Locate the cell with the specified text and output its (x, y) center coordinate. 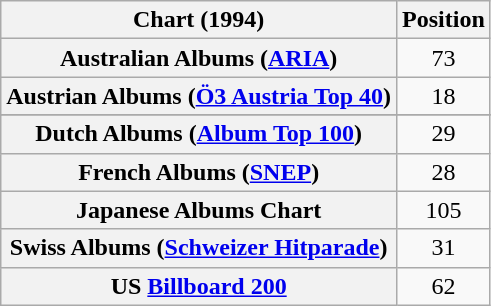
28 (444, 172)
29 (444, 134)
Position (444, 20)
Swiss Albums (Schweizer Hitparade) (199, 248)
Austrian Albums (Ö3 Austria Top 40) (199, 96)
Australian Albums (ARIA) (199, 58)
US Billboard 200 (199, 286)
73 (444, 58)
62 (444, 286)
18 (444, 96)
Chart (1994) (199, 20)
105 (444, 210)
French Albums (SNEP) (199, 172)
31 (444, 248)
Dutch Albums (Album Top 100) (199, 134)
Japanese Albums Chart (199, 210)
